Determine the (x, y) coordinate at the center of the cell enclosing the given text.  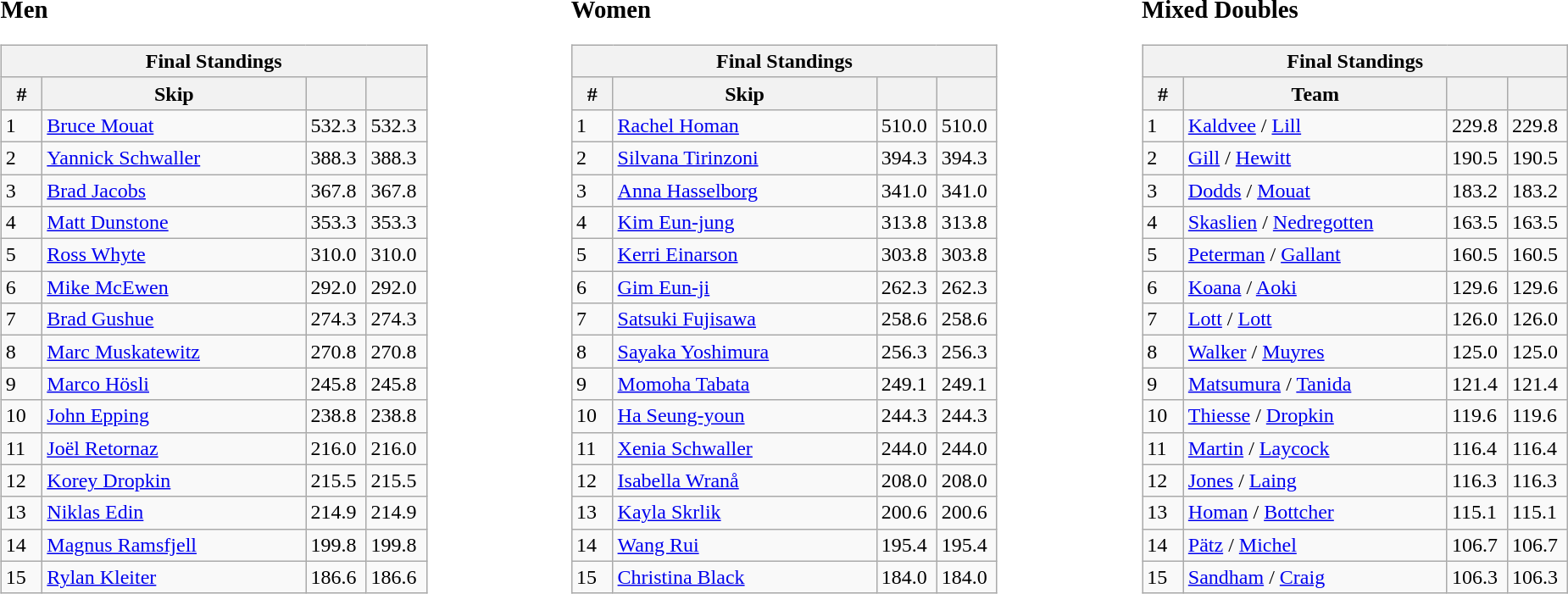
Joël Retornaz (175, 448)
Gim Eun-ji (744, 287)
Momoha Tabata (744, 384)
Sandham / Craig (1315, 577)
Silvana Tirinzoni (744, 158)
Kim Eun-jung (744, 223)
Yannick Schwaller (175, 158)
Homan / Bottcher (1315, 513)
Kerri Einarson (744, 255)
John Epping (175, 416)
Sayaka Yoshimura (744, 352)
Satsuki Fujisawa (744, 319)
Niklas Edin (175, 513)
Kayla Skrlik (744, 513)
Wang Rui (744, 545)
Matsumura / Tanida (1315, 384)
Marco Hösli (175, 384)
Anna Hasselborg (744, 191)
Bruce Mouat (175, 125)
Pätz / Michel (1315, 545)
Walker / Muyres (1315, 352)
Matt Dunstone (175, 223)
Mike McEwen (175, 287)
Gill / Hewitt (1315, 158)
Isabella Wranå (744, 480)
Skaslien / Nedregotten (1315, 223)
Jones / Laing (1315, 480)
Brad Jacobs (175, 191)
Korey Dropkin (175, 480)
Magnus Ramsfjell (175, 545)
Ross Whyte (175, 255)
Ha Seung-youn (744, 416)
Xenia Schwaller (744, 448)
Koana / Aoki (1315, 287)
Peterman / Gallant (1315, 255)
Martin / Laycock (1315, 448)
Thiesse / Dropkin (1315, 416)
Marc Muskatewitz (175, 352)
Kaldvee / Lill (1315, 125)
Rylan Kleiter (175, 577)
Brad Gushue (175, 319)
Christina Black (744, 577)
Dodds / Mouat (1315, 191)
Rachel Homan (744, 125)
Team (1315, 93)
Lott / Lott (1315, 319)
